From the cell containing the given text, extract its center point as (X, Y) coordinate. 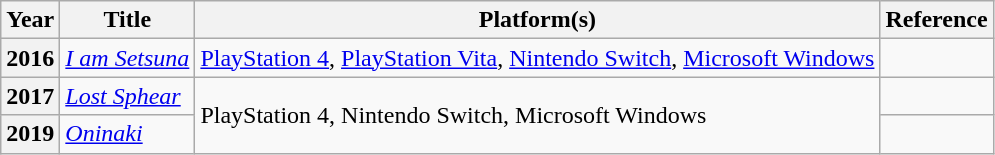
Year (30, 20)
2017 (30, 96)
Platform(s) (538, 20)
I am Setsuna (128, 58)
2019 (30, 134)
Reference (936, 20)
Oninaki (128, 134)
Title (128, 20)
PlayStation 4, PlayStation Vita, Nintendo Switch, Microsoft Windows (538, 58)
PlayStation 4, Nintendo Switch, Microsoft Windows (538, 115)
2016 (30, 58)
Lost Sphear (128, 96)
